Determine the (x, y) coordinate at the center of the cell enclosing the given text.  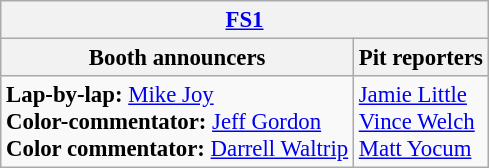
Lap-by-lap: Mike JoyColor-commentator: Jeff GordonColor commentator: Darrell Waltrip (178, 122)
Booth announcers (178, 58)
Jamie LittleVince WelchMatt Yocum (420, 122)
FS1 (245, 20)
Pit reporters (420, 58)
